Scan for the cell matching the given text and deliver its [X, Y] coordinate at center. 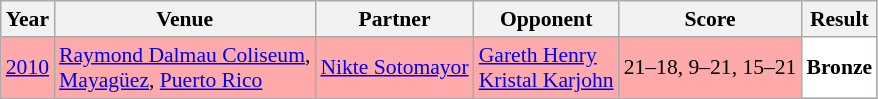
Score [710, 19]
Raymond Dalmau Coliseum,Mayagüez, Puerto Rico [184, 68]
Result [839, 19]
Opponent [546, 19]
Year [28, 19]
21–18, 9–21, 15–21 [710, 68]
Partner [394, 19]
2010 [28, 68]
Bronze [839, 68]
Gareth Henry Kristal Karjohn [546, 68]
Venue [184, 19]
Nikte Sotomayor [394, 68]
